For the text-containing cell, return its midpoint in (X, Y) coordinate format. 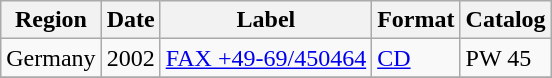
Region (51, 20)
Catalog (506, 20)
Date (130, 20)
CD (416, 58)
Label (266, 20)
Format (416, 20)
PW 45 (506, 58)
FAX +49-69/450464 (266, 58)
2002 (130, 58)
Germany (51, 58)
